Provide the (X, Y) coordinate of the cell's center where the given text is located.  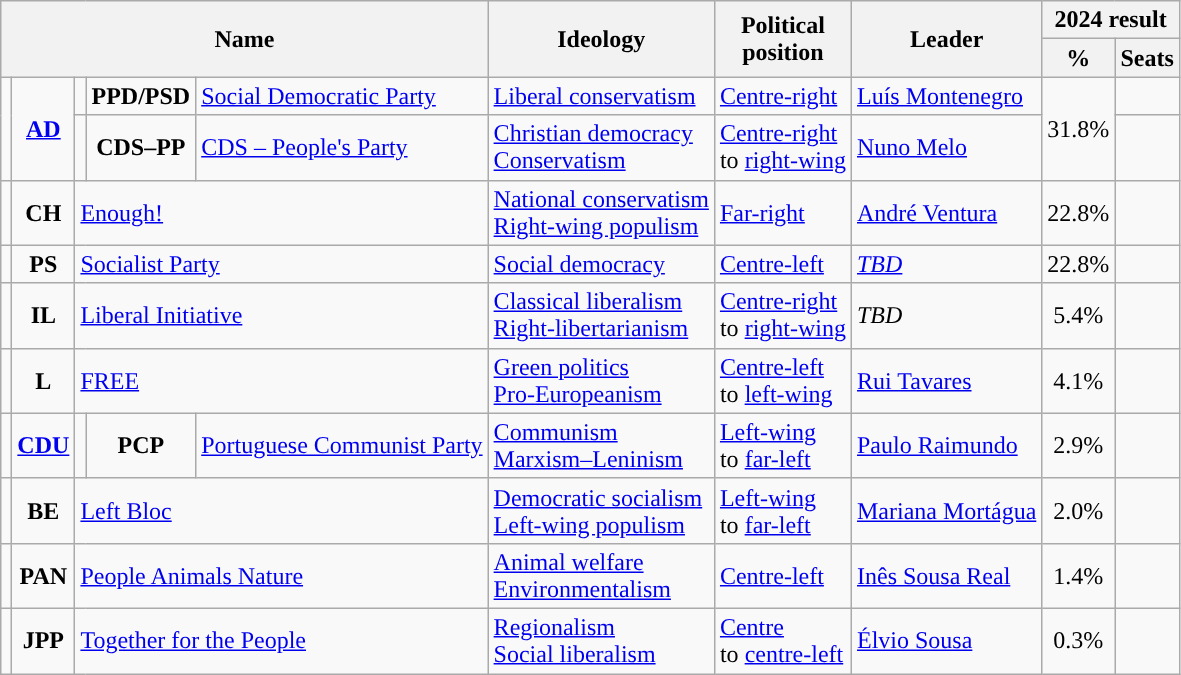
Luís Montenegro (946, 96)
Social Democratic Party (342, 96)
JPP (44, 640)
2024 result (1110, 20)
CH (44, 212)
National conservatismRight-wing populism (601, 212)
Green politicsPro-Europeanism (601, 380)
31.8% (1078, 128)
Democratic socialismLeft-wing populism (601, 510)
Enough! (282, 212)
Classical liberalismRight-libertarianism (601, 316)
4.1% (1078, 380)
FREE (282, 380)
RegionalismSocial liberalism (601, 640)
Christian democracyConservatism (601, 148)
Centre-leftto left-wing (782, 380)
L (44, 380)
2.0% (1078, 510)
IL (44, 316)
PCP (141, 446)
Centreto centre-left (782, 640)
Nuno Melo (946, 148)
Socialist Party (282, 264)
André Ventura (946, 212)
Animal welfareEnvironmentalism (601, 576)
Left Bloc (282, 510)
PAN (44, 576)
Rui Tavares (946, 380)
0.3% (1078, 640)
Seats (1147, 58)
Politicalposition (782, 39)
% (1078, 58)
People Animals Nature (282, 576)
Far-right (782, 212)
BE (44, 510)
PS (44, 264)
Élvio Sousa (946, 640)
5.4% (1078, 316)
Liberal Initiative (282, 316)
CDS–PP (141, 148)
Portuguese Communist Party (342, 446)
Inês Sousa Real (946, 576)
CommunismMarxism–Leninism (601, 446)
Paulo Raimundo (946, 446)
2.9% (1078, 446)
1.4% (1078, 576)
CDS – People's Party (342, 148)
AD (44, 128)
Together for the People (282, 640)
Ideology (601, 39)
Centre-right (782, 96)
Social democracy (601, 264)
Liberal conservatism (601, 96)
CDU (44, 446)
Name (244, 39)
PPD/PSD (141, 96)
Leader (946, 39)
Mariana Mortágua (946, 510)
